Find where the given text appears and provide that cell's center as [X, Y] coordinate. 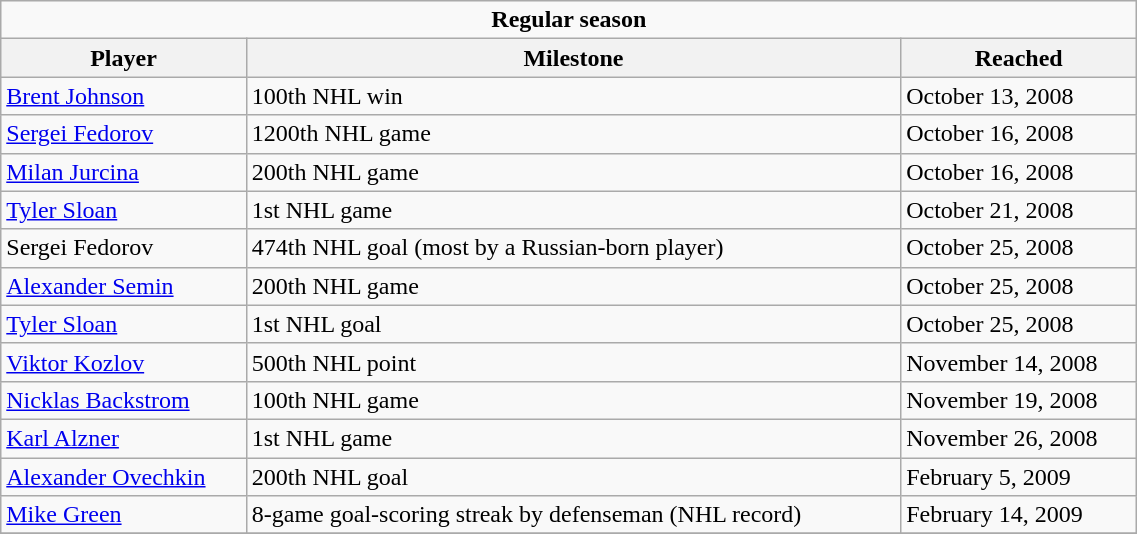
Alexander Ovechkin [124, 477]
100th NHL game [573, 400]
October 13, 2008 [1019, 96]
200th NHL goal [573, 477]
Brent Johnson [124, 96]
500th NHL point [573, 362]
Milestone [573, 58]
November 14, 2008 [1019, 362]
Regular season [569, 20]
February 5, 2009 [1019, 477]
100th NHL win [573, 96]
Milan Jurcina [124, 172]
Nicklas Backstrom [124, 400]
Alexander Semin [124, 286]
October 21, 2008 [1019, 210]
Reached [1019, 58]
1st NHL goal [573, 324]
474th NHL goal (most by a Russian-born player) [573, 248]
November 19, 2008 [1019, 400]
November 26, 2008 [1019, 438]
1200th NHL game [573, 134]
Viktor Kozlov [124, 362]
Karl Alzner [124, 438]
February 14, 2009 [1019, 515]
8-game goal-scoring streak by defenseman (NHL record) [573, 515]
Player [124, 58]
Mike Green [124, 515]
